Output the (X, Y) coordinate of the center of the cell containing the given text.  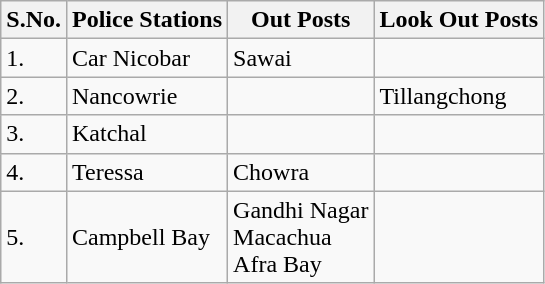
Nancowrie (146, 96)
Sawai (301, 58)
5. (34, 237)
1. (34, 58)
Chowra (301, 172)
Police Stations (146, 20)
Katchal (146, 134)
4. (34, 172)
Teressa (146, 172)
2. (34, 96)
Look Out Posts (459, 20)
Gandhi NagarMacachuaAfra Bay (301, 237)
3. (34, 134)
Tillangchong (459, 96)
S.No. (34, 20)
Campbell Bay (146, 237)
Out Posts (301, 20)
Car Nicobar (146, 58)
